Output the [X, Y] coordinate of the center of the cell containing the given text.  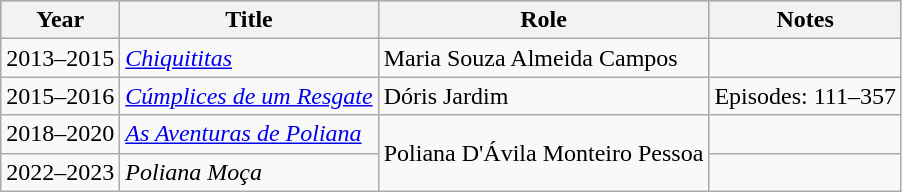
2015–2016 [60, 96]
2022–2023 [60, 172]
Role [544, 20]
Poliana Moça [249, 172]
As Aventuras de Poliana [249, 134]
Dóris Jardim [544, 96]
Notes [806, 20]
Year [60, 20]
Chiquititas [249, 58]
Cúmplices de um Resgate [249, 96]
Maria Souza Almeida Campos [544, 58]
Poliana D'Ávila Monteiro Pessoa [544, 153]
Episodes: 111–357 [806, 96]
2018–2020 [60, 134]
2013–2015 [60, 58]
Title [249, 20]
